Capture the cell that displays the provided text and extract its [X, Y] central coordinate. 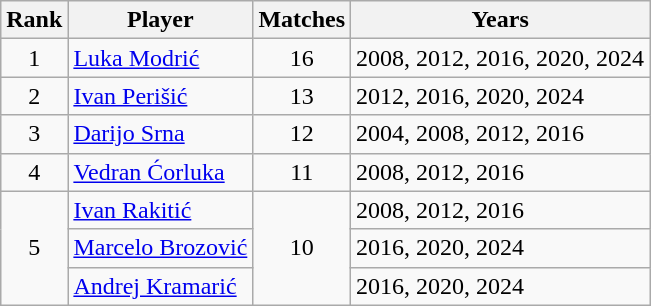
2 [34, 96]
Ivan Rakitić [160, 210]
2008, 2012, 2016, 2020, 2024 [500, 58]
4 [34, 172]
Vedran Ćorluka [160, 172]
2004, 2008, 2012, 2016 [500, 134]
11 [302, 172]
Ivan Perišić [160, 96]
Matches [302, 20]
Darijo Srna [160, 134]
Luka Modrić [160, 58]
Years [500, 20]
3 [34, 134]
12 [302, 134]
16 [302, 58]
1 [34, 58]
5 [34, 248]
Player [160, 20]
2012, 2016, 2020, 2024 [500, 96]
Marcelo Brozović [160, 248]
Andrej Kramarić [160, 286]
13 [302, 96]
10 [302, 248]
Rank [34, 20]
